Capture the cell that displays the provided text and extract its [X, Y] central coordinate. 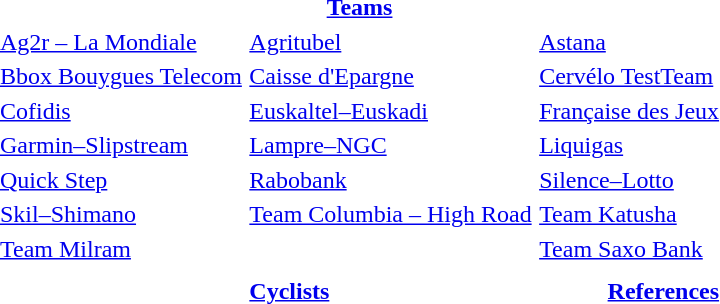
Team Columbia – High Road [390, 215]
Euskaltel–Euskadi [390, 111]
Caisse d'Epargne [390, 77]
Agritubel [390, 42]
Rabobank [390, 180]
Lampre–NGC [390, 145]
